Pinpoint the cell where the given text exists, returning its [x, y] midpoint coordinate. 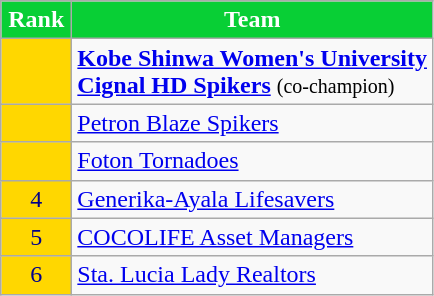
Rank [36, 20]
4 [36, 199]
6 [36, 275]
5 [36, 237]
Sta. Lucia Lady Realtors [252, 275]
Petron Blaze Spikers [252, 123]
COCOLIFE Asset Managers [252, 237]
Foton Tornadoes [252, 161]
Generika-Ayala Lifesavers [252, 199]
Team [252, 20]
Kobe Shinwa Women's UniversityCignal HD Spikers (co-champion) [252, 72]
